Identify which cell holds the provided text, then report its [X, Y] central coordinate. 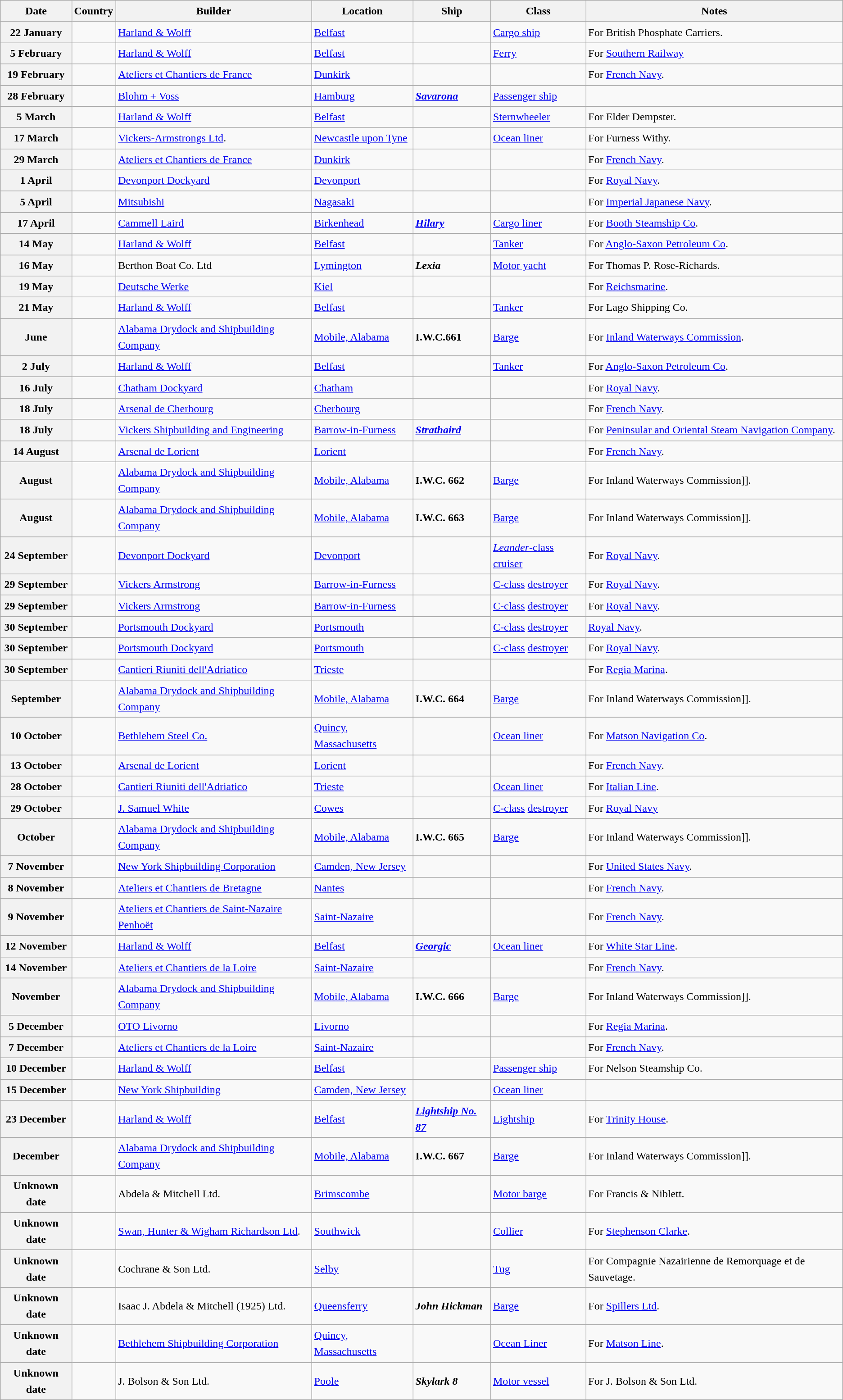
15 December [36, 1090]
For Elder Dempster. [714, 117]
For British Phosphate Carriers. [714, 32]
Vickers-Armstrongs Ltd. [213, 138]
I.W.C. 665 [452, 837]
For Nelson Steamship Co. [714, 1068]
Abdela & Mitchell Ltd. [213, 1194]
Ferry [538, 53]
7 December [36, 1047]
Class [538, 11]
29 October [36, 808]
Motor yacht [538, 266]
23 December [36, 1119]
Birkenhead [362, 223]
Berthon Boat Co. Ltd [213, 266]
For Imperial Japanese Navy. [714, 202]
For Francis & Niblett. [714, 1194]
For Trinity House. [714, 1119]
Cowes [362, 808]
Livorno [362, 1026]
Mitsubishi [213, 202]
Ocean Liner [538, 1343]
For Inland Waterways Commission. [714, 337]
Ateliers et Chantiers de Bretagne [213, 887]
I.W.C.661 [452, 337]
For Southern Railway [714, 53]
Lymington [362, 266]
8 November [36, 887]
Country [94, 11]
Leander-class cruiser [538, 555]
Collier [538, 1232]
I.W.C. 663 [452, 518]
Arsenal de Cherbourg [213, 409]
Cherbourg [362, 409]
Georgic [452, 946]
Selby [362, 1268]
November [36, 996]
14 August [36, 451]
Lightship [538, 1119]
Chatham Dockyard [213, 387]
Cargo liner [538, 223]
Poole [362, 1381]
21 May [36, 308]
New York Shipbuilding [213, 1090]
For J. Bolson & Son Ltd. [714, 1381]
Notes [714, 11]
Ship [452, 11]
17 March [36, 138]
For Royal Navy [714, 808]
7 November [36, 867]
28 October [36, 786]
Builder [213, 11]
14 May [36, 244]
Chatham [362, 387]
J. Samuel White [213, 808]
Strathaird [452, 430]
Southwick [362, 1232]
Bethlehem Shipbuilding Corporation [213, 1343]
12 November [36, 946]
Brimscombe [362, 1194]
17 April [36, 223]
Nantes [362, 887]
I.W.C. 664 [452, 699]
For Peninsular and Oriental Steam Navigation Company. [714, 430]
19 May [36, 286]
Bethlehem Steel Co. [213, 736]
29 March [36, 159]
5 February [36, 53]
For Matson Navigation Co. [714, 736]
Kiel [362, 286]
For Compagnie Nazairienne de Remorquage et de Sauvetage. [714, 1268]
For Matson Line. [714, 1343]
Sternwheeler [538, 117]
For Stephenson Clarke. [714, 1232]
28 February [36, 95]
Cochrane & Son Ltd. [213, 1268]
Lexia [452, 266]
Motor vessel [538, 1381]
For Furness Withy. [714, 138]
For Spillers Ltd. [714, 1306]
J. Bolson & Son Ltd. [213, 1381]
Newcastle upon Tyne [362, 138]
5 March [36, 117]
Cargo ship [538, 32]
Queensferry [362, 1306]
16 May [36, 266]
16 July [36, 387]
10 December [36, 1068]
2 July [36, 367]
For Thomas P. Rose-Richards. [714, 266]
19 February [36, 75]
5 December [36, 1026]
Swan, Hunter & Wigham Richardson Ltd. [213, 1232]
10 October [36, 736]
24 September [36, 555]
October [36, 837]
September [36, 699]
Skylark 8 [452, 1381]
Deutsche Werke [213, 286]
9 November [36, 917]
Motor barge [538, 1194]
13 October [36, 766]
22 January [36, 32]
June [36, 337]
Date [36, 11]
For Italian Line. [714, 786]
December [36, 1157]
Cammell Laird [213, 223]
Blohm + Voss [213, 95]
For Reichsmarine. [714, 286]
5 April [36, 202]
1 April [36, 180]
Nagasaki [362, 202]
Royal Navy. [714, 627]
Location [362, 11]
Hamburg [362, 95]
New York Shipbuilding Corporation [213, 867]
For United States Navy. [714, 867]
OTO Livorno [213, 1026]
I.W.C. 667 [452, 1157]
Isaac J. Abdela & Mitchell (1925) Ltd. [213, 1306]
For White Star Line. [714, 946]
For Booth Steamship Co. [714, 223]
Lightship No. 87 [452, 1119]
I.W.C. 666 [452, 996]
For Lago Shipping Co. [714, 308]
John Hickman [452, 1306]
I.W.C. 662 [452, 480]
14 November [36, 968]
Vickers Shipbuilding and Engineering [213, 430]
Hilary [452, 223]
Savarona [452, 95]
Tug [538, 1268]
Ateliers et Chantiers de Saint-Nazaire Penhoët [213, 917]
